Extract the (x, y) coordinate from the center of the cell holding the provided text.  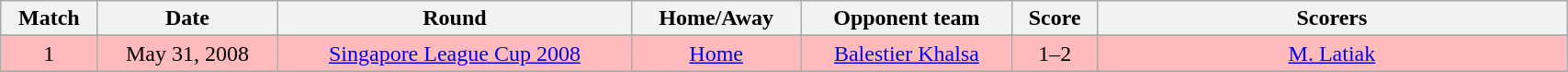
M. Latiak (1332, 54)
1 (50, 54)
Home (716, 54)
Singapore League Cup 2008 (455, 54)
Score (1055, 18)
Balestier Khalsa (908, 54)
Home/Away (716, 18)
1–2 (1055, 54)
Match (50, 18)
Date (187, 18)
Round (455, 18)
Scorers (1332, 18)
Opponent team (908, 18)
May 31, 2008 (187, 54)
